Determine the (X, Y) coordinate at the center of the cell enclosing the given text.  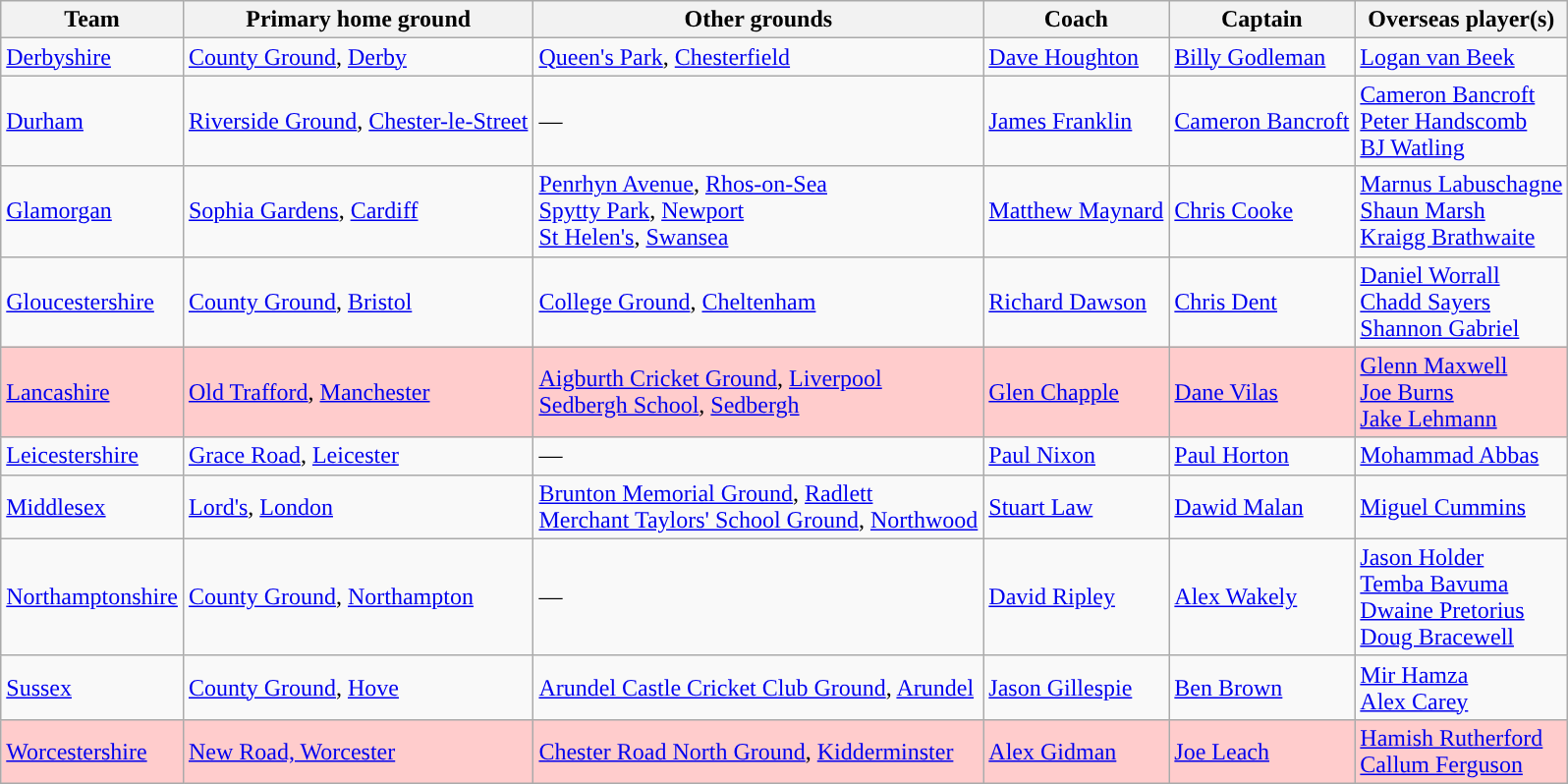
Alex Wakely (1261, 597)
Logan van Beek (1462, 57)
Penrhyn Avenue, Rhos-on-SeaSpytty Park, Newport St Helen's, Swansea (758, 211)
Riverside Ground, Chester-le-Street (358, 121)
Mohammad Abbas (1462, 456)
Glamorgan (92, 211)
Ben Brown (1261, 688)
Hamish Rutherford Callum Ferguson (1462, 751)
Coach (1077, 20)
Old Trafford, Manchester (358, 392)
Matthew Maynard (1077, 211)
Captain (1261, 20)
County Ground, Bristol (358, 302)
Middlesex (92, 507)
Paul Horton (1261, 456)
Chris Cooke (1261, 211)
New Road, Worcester (358, 751)
Aigburth Cricket Ground, Liverpool Sedbergh School, Sedbergh (758, 392)
Dave Houghton (1077, 57)
Joe Leach (1261, 751)
Glenn Maxwell Joe Burns Jake Lehmann (1462, 392)
Brunton Memorial Ground, Radlett Merchant Taylors' School Ground, Northwood (758, 507)
Grace Road, Leicester (358, 456)
Stuart Law (1077, 507)
County Ground, Hove (358, 688)
Chris Dent (1261, 302)
Northamptonshire (92, 597)
Derbyshire (92, 57)
Durham (92, 121)
Marnus Labuschagne Shaun Marsh Kraigg Brathwaite (1462, 211)
Paul Nixon (1077, 456)
James Franklin (1077, 121)
Billy Godleman (1261, 57)
Primary home ground (358, 20)
Richard Dawson (1077, 302)
Overseas player(s) (1462, 20)
Miguel Cummins (1462, 507)
Sussex (92, 688)
County Ground, Derby (358, 57)
Other grounds (758, 20)
Daniel Worrall Chadd Sayers Shannon Gabriel (1462, 302)
Lancashire (92, 392)
College Ground, Cheltenham (758, 302)
Jason Gillespie (1077, 688)
Glen Chapple (1077, 392)
Cameron Bancroft Peter Handscomb BJ Watling (1462, 121)
Queen's Park, Chesterfield (758, 57)
Team (92, 20)
Cameron Bancroft (1261, 121)
Chester Road North Ground, Kidderminster (758, 751)
Mir Hamza Alex Carey (1462, 688)
Alex Gidman (1077, 751)
County Ground, Northampton (358, 597)
Gloucestershire (92, 302)
Sophia Gardens, Cardiff (358, 211)
Lord's, London (358, 507)
Jason Holder Temba Bavuma Dwaine Pretorius Doug Bracewell (1462, 597)
Arundel Castle Cricket Club Ground, Arundel (758, 688)
Dawid Malan (1261, 507)
Worcestershire (92, 751)
Dane Vilas (1261, 392)
Leicestershire (92, 456)
David Ripley (1077, 597)
